Pinpoint the cell where the given text exists, returning its (X, Y) midpoint coordinate. 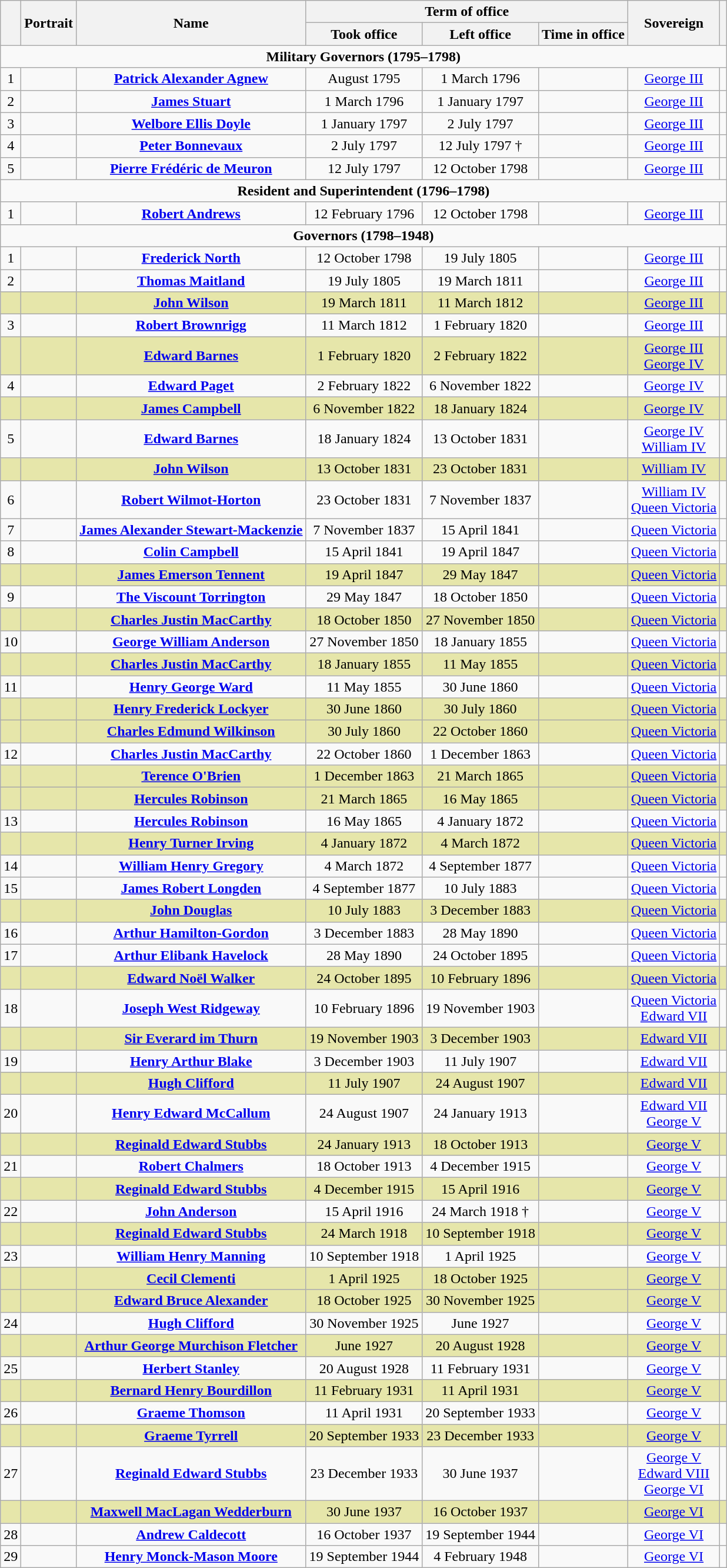
26 (11, 1413)
James Stuart (191, 101)
Term of office (467, 12)
17 (11, 955)
Henry Frederick Lockyer (191, 709)
4 February 1948 (481, 1557)
12 (11, 754)
11 (11, 687)
12 February 1796 (364, 213)
Robert Brownrigg (191, 325)
15 (11, 888)
Robert Wilmot-Horton (191, 499)
William IV (673, 469)
Andrew Caldecott (191, 1534)
Graeme Tyrrell (191, 1436)
Sir Everard im Thurn (191, 1038)
Arthur Elibank Havelock (191, 955)
12 July 1797 (364, 168)
Joseph West Ridgeway (191, 1008)
24 March 1918 † (481, 1211)
21 (11, 1167)
John Douglas (191, 911)
7 (11, 530)
Governors (1798–1948) (363, 235)
10 (11, 642)
Herbert Stanley (191, 1368)
Henry Arthur Blake (191, 1061)
Henry Turner Irving (191, 843)
Terence O'Brien (191, 776)
Welbore Ellis Doyle (191, 124)
16 (11, 933)
Colin Campbell (191, 552)
George VEdward VIIIGeorge VI (673, 1474)
Sovereign (673, 23)
9 (11, 597)
12 July 1797 † (481, 146)
Thomas Maitland (191, 281)
James Campbell (191, 408)
John Anderson (191, 1211)
Military Governors (1795–1798) (363, 57)
James Alexander Stewart-Mackenzie (191, 530)
Henry Monck-Mason Moore (191, 1557)
24 March 1918 (364, 1234)
Frederick North (191, 258)
George IIIGeorge IV (673, 356)
18 (11, 1008)
Henry Edward McCallum (191, 1114)
Henry George Ward (191, 687)
Resident and Superintendent (1796–1798) (363, 191)
Portrait (49, 23)
Edward Paget (191, 386)
Robert Andrews (191, 213)
Arthur Hamilton-Gordon (191, 933)
Edward Noël Walker (191, 978)
6 (11, 499)
29 (11, 1557)
28 (11, 1534)
Cecil Clementi (191, 1278)
Left office (481, 34)
22 (11, 1211)
Robert Chalmers (191, 1167)
Patrick Alexander Agnew (191, 79)
25 (11, 1368)
August 1795 (364, 79)
Peter Bonnevaux (191, 146)
William IVQueen Victoria (673, 499)
Edward Bruce Alexander (191, 1301)
19 (11, 1061)
13 (11, 821)
Graeme Thomson (191, 1413)
William Henry Manning (191, 1256)
William Henry Gregory (191, 866)
James Robert Longden (191, 888)
24 (11, 1323)
George IVWilliam IV (673, 439)
The Viscount Torrington (191, 597)
Charles Edmund Wilkinson (191, 732)
27 (11, 1474)
20 (11, 1114)
Queen VictoriaEdward VII (673, 1008)
Took office (364, 34)
14 (11, 866)
George William Anderson (191, 642)
Edward VIIGeorge V (673, 1114)
Arthur George Murchison Fletcher (191, 1346)
23 (11, 1256)
8 (11, 552)
James Emerson Tennent (191, 574)
Maxwell MacLagan Wedderburn (191, 1512)
Bernard Henry Bourdillon (191, 1390)
Time in office (583, 34)
Pierre Frédéric de Meuron (191, 168)
Name (191, 23)
